From the cell containing the given text, extract its center point as (X, Y) coordinate. 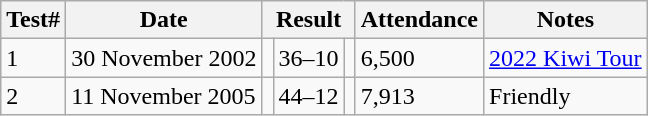
36–10 (308, 58)
1 (34, 58)
Notes (566, 20)
30 November 2002 (164, 58)
7,913 (419, 96)
Date (164, 20)
Result (308, 20)
2022 Kiwi Tour (566, 58)
Friendly (566, 96)
44–12 (308, 96)
Attendance (419, 20)
11 November 2005 (164, 96)
Test# (34, 20)
2 (34, 96)
6,500 (419, 58)
